Find where the given text appears and provide that cell's center as [x, y] coordinate. 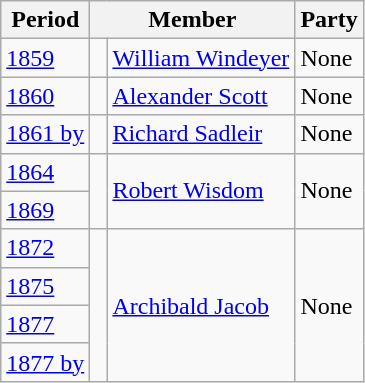
Period [46, 20]
1869 [46, 210]
Richard Sadleir [201, 134]
William Windeyer [201, 58]
Archibald Jacob [201, 305]
Party [329, 20]
1877 [46, 324]
1859 [46, 58]
Alexander Scott [201, 96]
1860 [46, 96]
1864 [46, 172]
1875 [46, 286]
Member [192, 20]
1861 by [46, 134]
1872 [46, 248]
1877 by [46, 362]
Robert Wisdom [201, 191]
